From the cell containing the given text, extract its center point as [X, Y] coordinate. 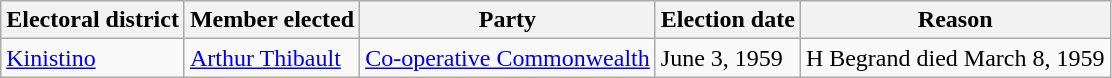
Arthur Thibault [272, 58]
Co-operative Commonwealth [508, 58]
H Begrand died March 8, 1959 [955, 58]
June 3, 1959 [728, 58]
Electoral district [93, 20]
Party [508, 20]
Reason [955, 20]
Member elected [272, 20]
Election date [728, 20]
Kinistino [93, 58]
